Extract the [x, y] coordinate from the center of the cell holding the provided text.  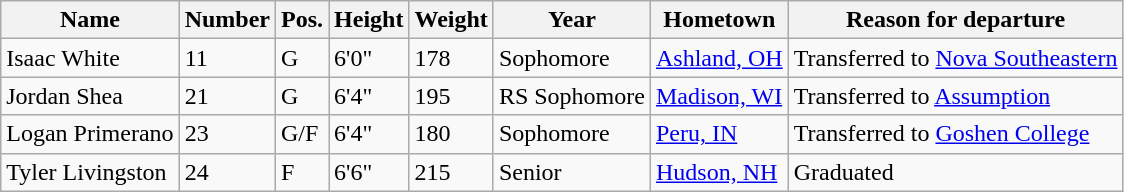
178 [451, 58]
Weight [451, 20]
195 [451, 96]
Graduated [956, 172]
180 [451, 134]
Transferred to Goshen College [956, 134]
11 [227, 58]
24 [227, 172]
Peru, IN [719, 134]
Year [572, 20]
Number [227, 20]
Transferred to Assumption [956, 96]
Madison, WI [719, 96]
23 [227, 134]
RS Sophomore [572, 96]
215 [451, 172]
Senior [572, 172]
Reason for departure [956, 20]
F [302, 172]
Tyler Livingston [90, 172]
Hudson, NH [719, 172]
Transferred to Nova Southeastern [956, 58]
Logan Primerano [90, 134]
G/F [302, 134]
Name [90, 20]
Pos. [302, 20]
Isaac White [90, 58]
Height [369, 20]
21 [227, 96]
6'0" [369, 58]
6'6" [369, 172]
Ashland, OH [719, 58]
Hometown [719, 20]
Jordan Shea [90, 96]
